For the text-containing cell, return its midpoint in (X, Y) coordinate format. 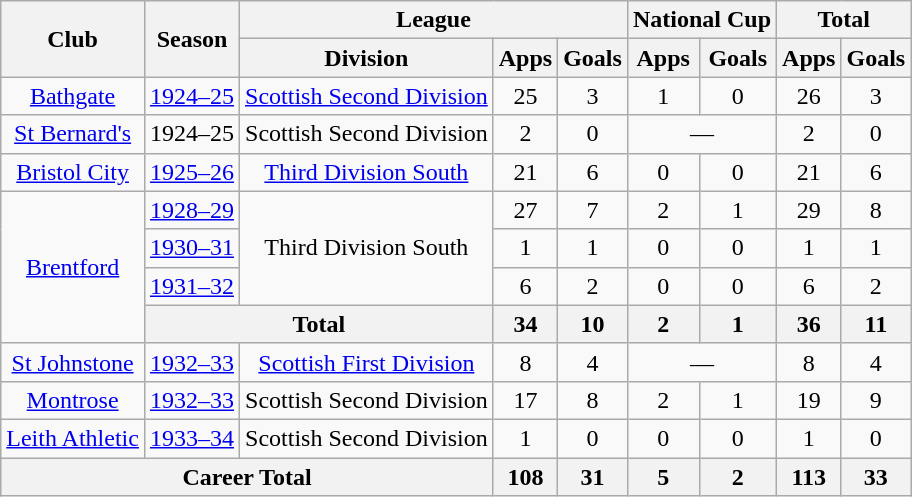
26 (809, 96)
Scottish First Division (367, 362)
34 (525, 324)
33 (876, 477)
19 (809, 400)
108 (525, 477)
25 (525, 96)
36 (809, 324)
11 (876, 324)
29 (809, 210)
1925–26 (192, 172)
9 (876, 400)
Club (73, 39)
Montrose (73, 400)
17 (525, 400)
31 (593, 477)
Bathgate (73, 96)
Bristol City (73, 172)
1931–32 (192, 286)
St Johnstone (73, 362)
10 (593, 324)
1928–29 (192, 210)
League (434, 20)
27 (525, 210)
1930–31 (192, 248)
Leith Athletic (73, 438)
Brentford (73, 267)
113 (809, 477)
Division (367, 58)
St Bernard's (73, 134)
National Cup (702, 20)
1933–34 (192, 438)
Career Total (247, 477)
5 (663, 477)
7 (593, 210)
Season (192, 39)
